Pinpoint the cell where the given text exists, returning its (X, Y) midpoint coordinate. 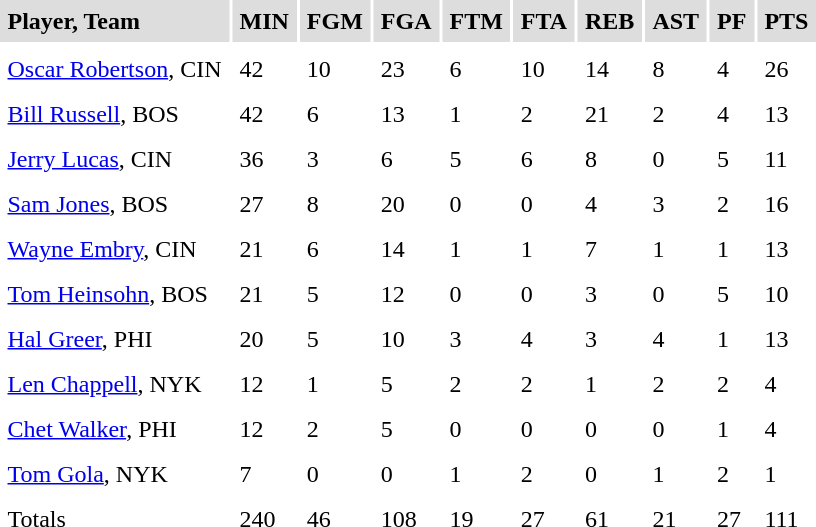
MIN (264, 21)
Hal Greer, PHI (114, 339)
Tom Gola, NYK (114, 474)
FTA (544, 21)
11 (786, 159)
FGM (334, 21)
Len Chappell, NYK (114, 384)
FTM (476, 21)
Bill Russell, BOS (114, 114)
Player, Team (114, 21)
Tom Heinsohn, BOS (114, 294)
AST (676, 21)
Oscar Robertson, CIN (114, 69)
Sam Jones, BOS (114, 204)
36 (264, 159)
REB (610, 21)
16 (786, 204)
FGA (406, 21)
Chet Walker, PHI (114, 429)
Jerry Lucas, CIN (114, 159)
23 (406, 69)
27 (264, 204)
Wayne Embry, CIN (114, 249)
26 (786, 69)
PF (732, 21)
PTS (786, 21)
